For the text-containing cell, return its midpoint in (x, y) coordinate format. 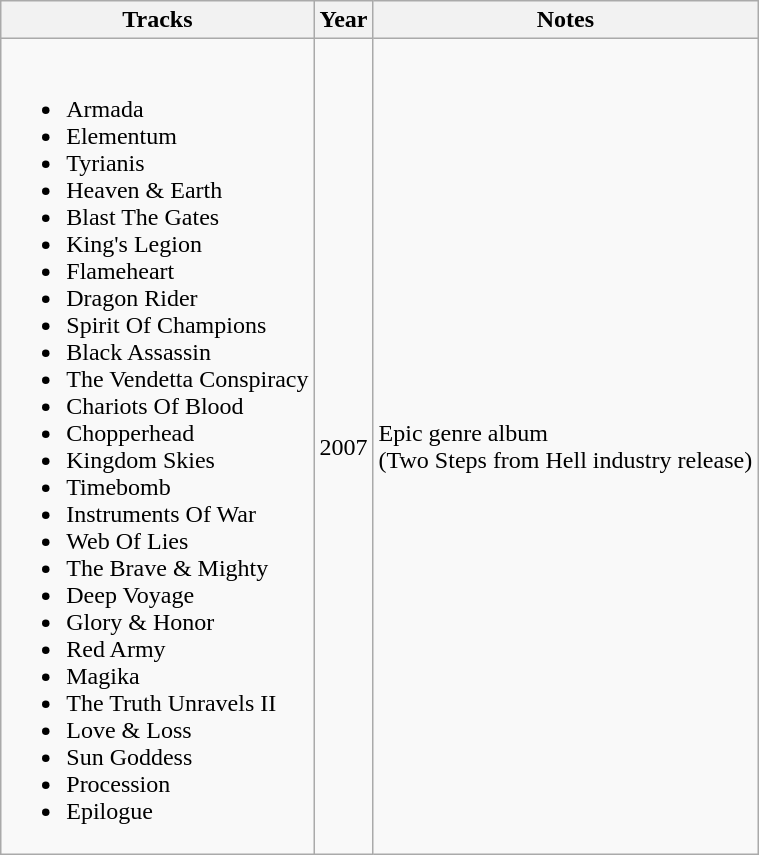
Tracks (158, 20)
Epic genre album(Two Steps from Hell industry release) (566, 446)
Year (344, 20)
Notes (566, 20)
2007 (344, 446)
